Capture the cell that displays the provided text and extract its (X, Y) central coordinate. 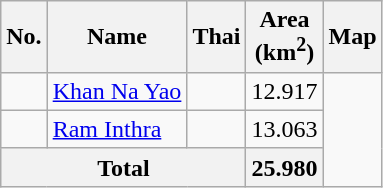
Ram Inthra (117, 129)
25.980 (284, 167)
13.063 (284, 129)
No. (24, 37)
12.917 (284, 91)
Map (352, 37)
Thai (216, 37)
Area(km2) (284, 37)
Khan Na Yao (117, 91)
Name (117, 37)
Total (124, 167)
